Locate the cell with the specified text and output its (X, Y) center coordinate. 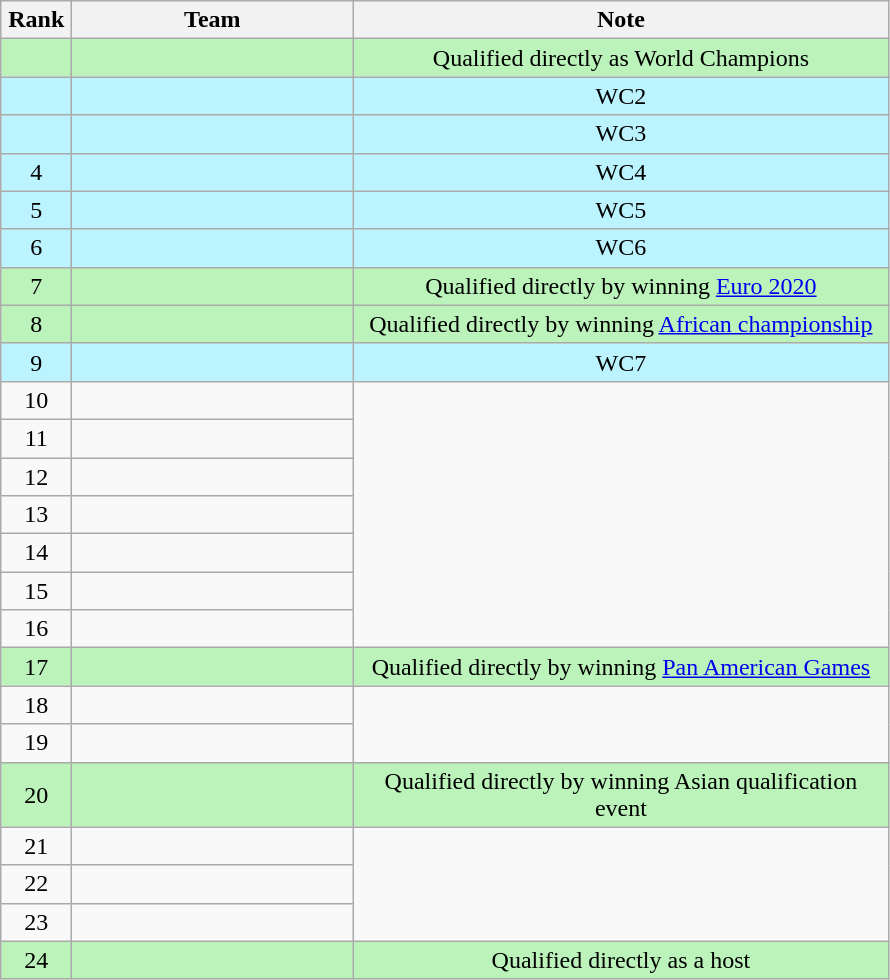
WC2 (621, 96)
Qualified directly by winning African championship (621, 324)
12 (36, 477)
Qualified directly as World Champions (621, 58)
Qualified directly by winning Asian qualification event (621, 794)
8 (36, 324)
5 (36, 210)
16 (36, 629)
19 (36, 743)
10 (36, 400)
WC4 (621, 172)
21 (36, 846)
15 (36, 591)
7 (36, 286)
9 (36, 362)
WC3 (621, 134)
4 (36, 172)
20 (36, 794)
WC7 (621, 362)
Team (212, 20)
11 (36, 438)
Qualified directly by winning Pan American Games (621, 667)
Note (621, 20)
17 (36, 667)
Qualified directly as a host (621, 960)
Rank (36, 20)
18 (36, 705)
23 (36, 922)
WC6 (621, 248)
Qualified directly by winning Euro 2020 (621, 286)
24 (36, 960)
22 (36, 884)
13 (36, 515)
14 (36, 553)
WC5 (621, 210)
6 (36, 248)
